Identify which cell holds the provided text, then report its [x, y] central coordinate. 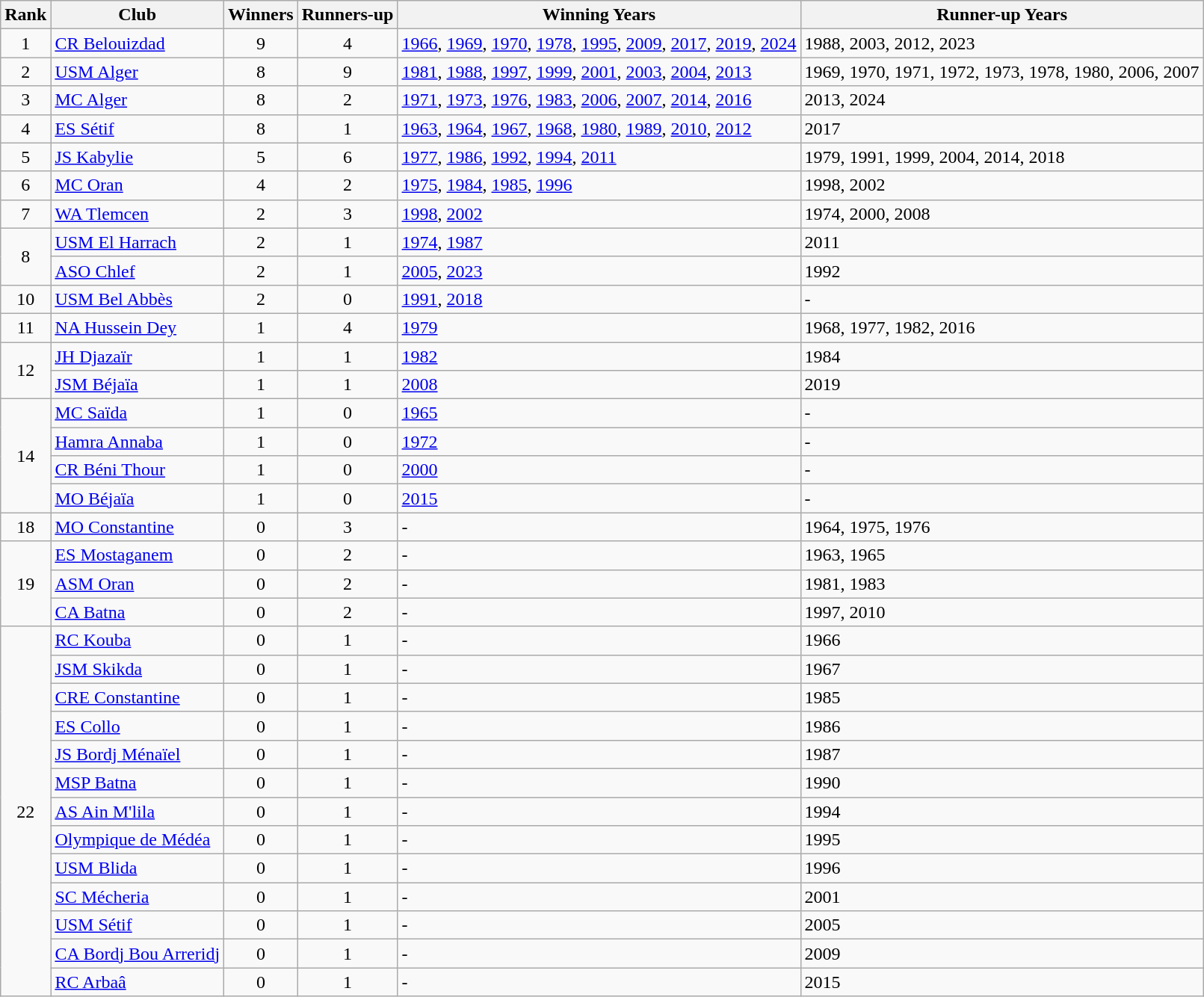
1991, 2018 [599, 299]
1985 [1001, 697]
19 [25, 584]
JSM Skikda [138, 669]
MC Alger [138, 100]
1966, 1969, 1970, 1978, 1995, 2009, 2017, 2019, 2024 [599, 43]
Club [138, 15]
1990 [1001, 783]
USM Sétif [138, 925]
ES Sétif [138, 129]
Runners-up [348, 15]
1965 [599, 413]
1979 [599, 327]
11 [25, 327]
1975, 1984, 1985, 1996 [599, 185]
CR Belouizdad [138, 43]
RC Arbaâ [138, 982]
Runner-up Years [1001, 15]
1987 [1001, 754]
MC Oran [138, 185]
1995 [1001, 840]
CRE Constantine [138, 697]
7 [25, 214]
1967 [1001, 669]
2008 [599, 385]
14 [25, 456]
1981, 1988, 1997, 1999, 2001, 2003, 2004, 2013 [599, 72]
MO Constantine [138, 527]
1966 [1001, 641]
2019 [1001, 385]
Winning Years [599, 15]
1982 [599, 356]
USM Bel Abbès [138, 299]
ES Collo [138, 726]
ASM Oran [138, 584]
1994 [1001, 811]
1996 [1001, 868]
2000 [599, 470]
CA Batna [138, 612]
MC Saïda [138, 413]
1986 [1001, 726]
22 [25, 812]
1963, 1965 [1001, 555]
1992 [1001, 271]
MO Béjaïa [138, 498]
NA Hussein Dey [138, 327]
1988, 2003, 2012, 2023 [1001, 43]
ES Mostaganem [138, 555]
2017 [1001, 129]
1969, 1970, 1971, 1972, 1973, 1978, 1980, 2006, 2007 [1001, 72]
USM Alger [138, 72]
2011 [1001, 242]
AS Ain M'lila [138, 811]
USM Blida [138, 868]
1997, 2010 [1001, 612]
1981, 1983 [1001, 584]
Winners [262, 15]
1964, 1975, 1976 [1001, 527]
JS Kabylie [138, 157]
2009 [1001, 954]
ASO Chlef [138, 271]
CA Bordj Bou Arreridj [138, 954]
1984 [1001, 356]
2005, 2023 [599, 271]
USM El Harrach [138, 242]
1972 [599, 442]
2001 [1001, 897]
2013, 2024 [1001, 100]
JSM Béjaïa [138, 385]
RC Kouba [138, 641]
SC Mécheria [138, 897]
WA Tlemcen [138, 214]
1979, 1991, 1999, 2004, 2014, 2018 [1001, 157]
Rank [25, 15]
1977, 1986, 1992, 1994, 2011 [599, 157]
JS Bordj Ménaïel [138, 754]
1974, 1987 [599, 242]
1968, 1977, 1982, 2016 [1001, 327]
MSP Batna [138, 783]
12 [25, 371]
18 [25, 527]
Hamra Annaba [138, 442]
Olympique de Médéa [138, 840]
CR Béni Thour [138, 470]
2005 [1001, 925]
1963, 1964, 1967, 1968, 1980, 1989, 2010, 2012 [599, 129]
10 [25, 299]
1971, 1973, 1976, 1983, 2006, 2007, 2014, 2016 [599, 100]
1974, 2000, 2008 [1001, 214]
JH Djazaïr [138, 356]
